Scan for the cell matching the given text and deliver its [x, y] coordinate at center. 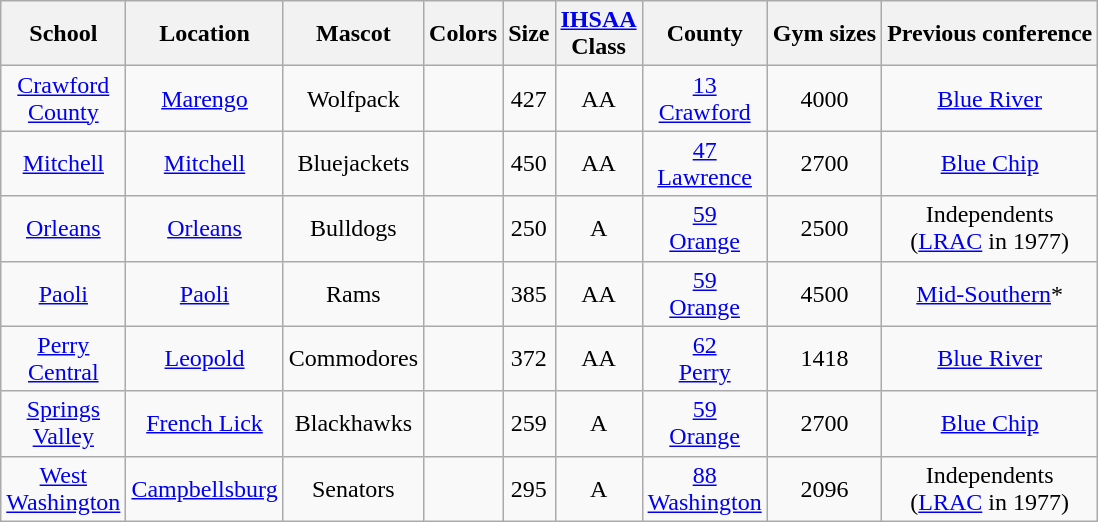
Commodores [353, 358]
Leopold [204, 358]
385 [529, 294]
Size [529, 34]
School [64, 34]
4000 [824, 98]
1418 [824, 358]
Colors [464, 34]
Blackhawks [353, 424]
Marengo [204, 98]
13 Crawford [704, 98]
Mascot [353, 34]
IHSAA Class [598, 34]
Bluejackets [353, 164]
Campbellsburg [204, 488]
Gym sizes [824, 34]
Rams [353, 294]
295 [529, 488]
Bulldogs [353, 228]
2500 [824, 228]
47 Lawrence [704, 164]
427 [529, 98]
372 [529, 358]
259 [529, 424]
County [704, 34]
Mid-Southern* [990, 294]
Senators [353, 488]
Wolfpack [353, 98]
88 Washington [704, 488]
450 [529, 164]
250 [529, 228]
Previous conference [990, 34]
French Lick [204, 424]
Springs Valley [64, 424]
Crawford County [64, 98]
62 Perry [704, 358]
West Washington [64, 488]
4500 [824, 294]
2096 [824, 488]
Perry Central [64, 358]
Location [204, 34]
